Capture the cell that displays the provided text and extract its (X, Y) central coordinate. 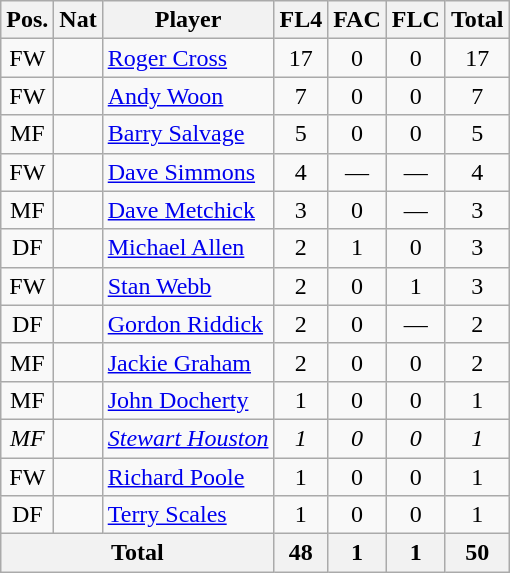
Gordon Riddick (188, 324)
Pos. (28, 20)
Andy Woon (188, 96)
Stan Webb (188, 286)
Dave Metchick (188, 210)
Roger Cross (188, 58)
FL4 (301, 20)
Michael Allen (188, 248)
Jackie Graham (188, 362)
48 (301, 553)
Terry Scales (188, 515)
FLC (416, 20)
John Docherty (188, 400)
Stewart Houston (188, 438)
Richard Poole (188, 477)
Dave Simmons (188, 172)
50 (477, 553)
FAC (358, 20)
Nat (78, 20)
Player (188, 20)
Barry Salvage (188, 134)
